For the text-containing cell, return its midpoint in (x, y) coordinate format. 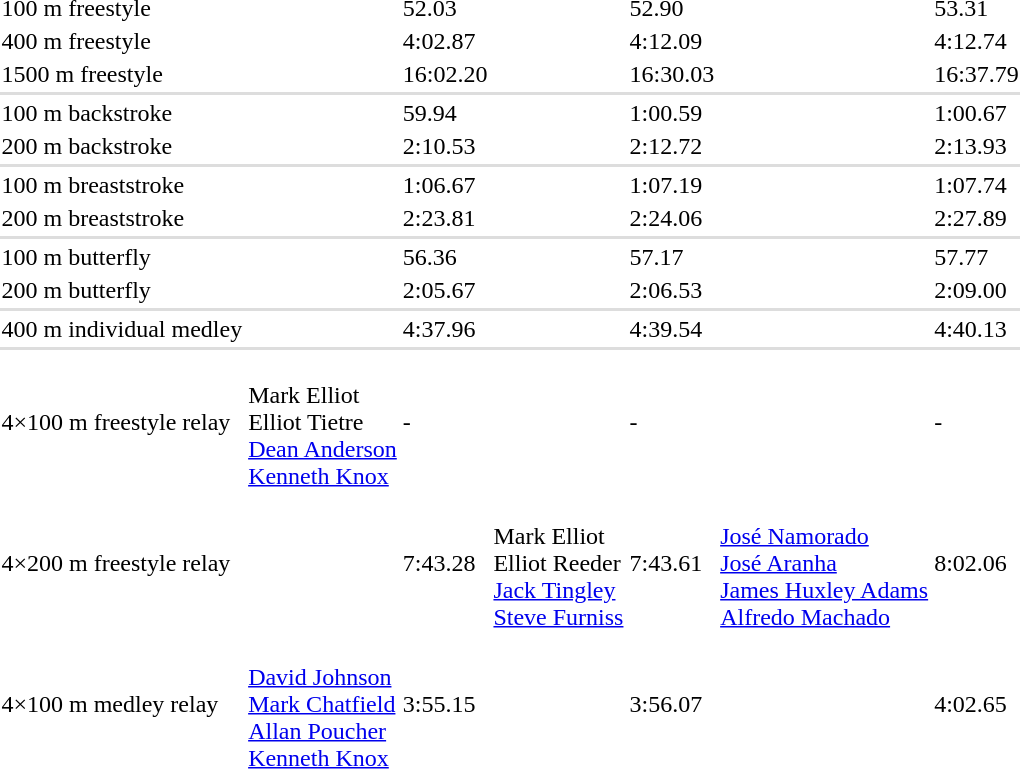
2:23.81 (445, 218)
16:30.03 (672, 74)
2:10.53 (445, 146)
4:39.54 (672, 329)
2:12.72 (672, 146)
Mark ElliotElliot TietreDean AndersonKenneth Knox (323, 422)
4:02.87 (445, 41)
7:43.28 (445, 563)
200 m backstroke (122, 146)
2:06.53 (672, 290)
57.17 (672, 257)
4:37.96 (445, 329)
200 m breaststroke (122, 218)
1:07.19 (672, 185)
2:05.67 (445, 290)
200 m butterfly (122, 290)
2:24.06 (672, 218)
100 m butterfly (122, 257)
100 m breaststroke (122, 185)
100 m backstroke (122, 113)
Mark ElliotElliot ReederJack TingleySteve Furniss (558, 563)
4×200 m freestyle relay (122, 563)
7:43.61 (672, 563)
16:02.20 (445, 74)
56.36 (445, 257)
4×100 m freestyle relay (122, 422)
1500 m freestyle (122, 74)
José NamoradoJosé AranhaJames Huxley AdamsAlfredo Machado (824, 563)
1:00.59 (672, 113)
400 m individual medley (122, 329)
4:12.09 (672, 41)
59.94 (445, 113)
400 m freestyle (122, 41)
1:06.67 (445, 185)
